Scan for the cell matching the given text and deliver its [x, y] coordinate at center. 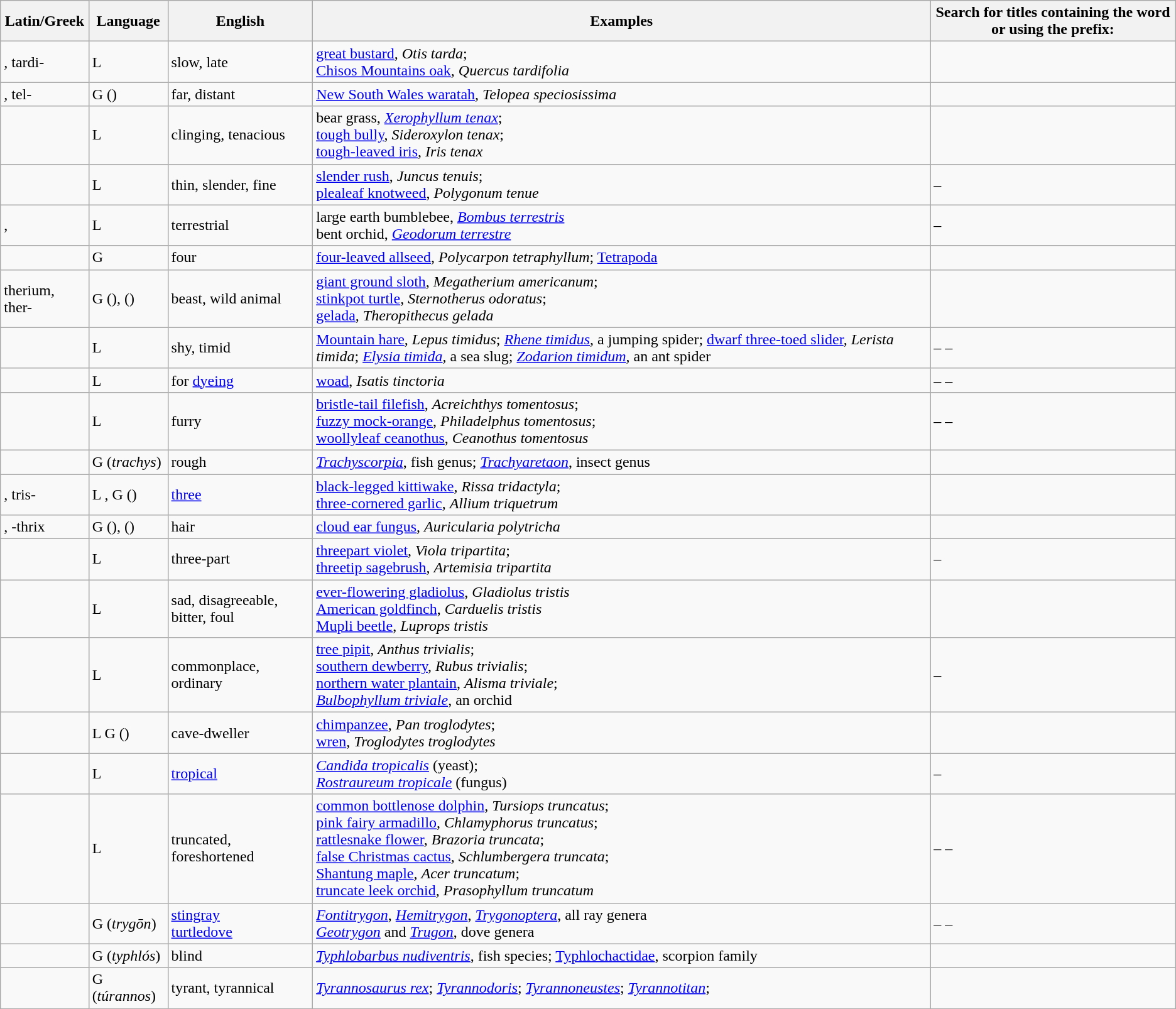
, -thrix [45, 527]
L , G () [128, 494]
Fontitrygon, Hemitrygon, Trygonoptera, all ray generaGeotrygon and Trugon, dove genera [622, 924]
New South Wales waratah, Telopea speciosissima [622, 94]
three [240, 494]
G () [128, 94]
, [45, 225]
for dyeing [240, 380]
Typhlobarbus nudiventris, fish species; Typhlochactidae, scorpion family [622, 956]
four-leaved allseed, Polycarpon tetraphyllum; Tetrapoda [622, 258]
Latin/Greek [45, 21]
black-legged kittiwake, Rissa tridactyla; three-cornered garlic, Allium triquetrum [622, 494]
Language [128, 21]
tropical [240, 774]
slender rush, Juncus tenuis; plealeaf knotweed, Polygonum tenue [622, 185]
G (trachys) [128, 462]
slow, late [240, 62]
cave-dweller [240, 733]
truncated, foreshortened [240, 848]
, tris- [45, 494]
Candida tropicalis (yeast); Rostraureum tropicale (fungus) [622, 774]
G (typhlós) [128, 956]
English [240, 21]
hair [240, 527]
beast, wild animal [240, 298]
shy, timid [240, 348]
Examples [622, 21]
G (trygōn) [128, 924]
, tardi- [45, 62]
large earth bumblebee, Bombus terrestris bent orchid, Geodorum terrestre [622, 225]
tree pipit, Anthus trivialis; southern dewberry, Rubus trivialis; northern water plantain, Alisma triviale; Bulbophyllum triviale, an orchid [622, 675]
tyrant, tyrannical [240, 988]
blind [240, 956]
Trachyscorpia, fish genus; Trachyaretaon, insect genus [622, 462]
Tyrannosaurus rex; Tyrannodoris; Tyrannoneustes; Tyrannotitan; [622, 988]
far, distant [240, 94]
ever-flowering gladiolus, Gladiolus tristis American goldfinch, Carduelis tristis Mupli beetle, Luprops tristis [622, 609]
chimpanzee, Pan troglodytes; wren, Troglodytes troglodytes [622, 733]
bristle-tail filefish, Acreichthys tomentosus; fuzzy mock-orange, Philadelphus tomentosus; woollyleaf ceanothus, Ceanothus tomentosus [622, 421]
furry [240, 421]
giant ground sloth, Megatherium americanum; stinkpot turtle, Sternotherus odoratus; gelada, Theropithecus gelada [622, 298]
three-part [240, 559]
commonplace, ordinary [240, 675]
cloud ear fungus, Auricularia polytricha [622, 527]
, tel- [45, 94]
clinging, tenacious [240, 135]
sad, disagreeable, bitter, foul [240, 609]
threepart violet, Viola tripartita; threetip sagebrush, Artemisia tripartita [622, 559]
woad, Isatis tinctoria [622, 380]
G [128, 258]
stingrayturtledove [240, 924]
thin, slender, fine [240, 185]
rough [240, 462]
four [240, 258]
therium, ther- [45, 298]
bear grass, Xerophyllum tenax; tough bully, Sideroxylon tenax; tough-leaved iris, Iris tenax [622, 135]
G (túrannos) [128, 988]
great bustard, Otis tarda; Chisos Mountains oak, Quercus tardifolia [622, 62]
Search for titles containing the word or using the prefix: [1053, 21]
terrestrial [240, 225]
L G () [128, 733]
